Output the (x, y) coordinate of the center of the cell containing the given text.  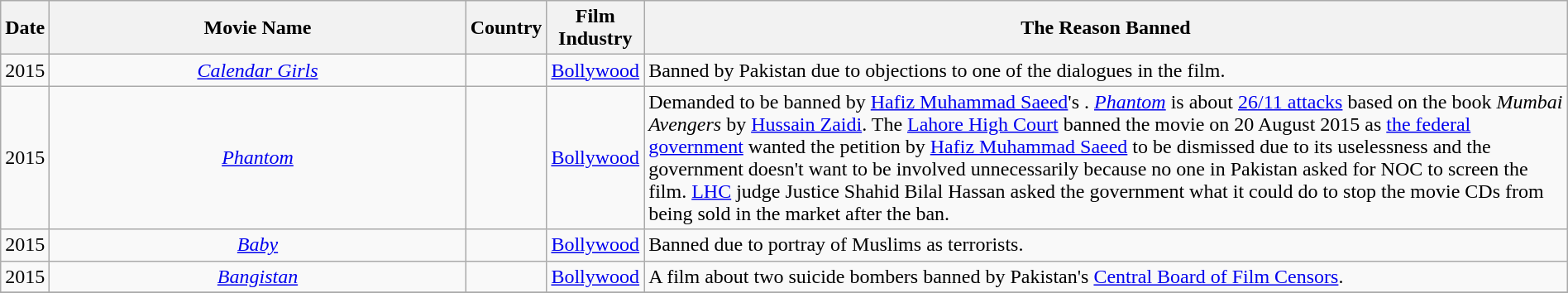
Bangistan (258, 276)
Calendar Girls (258, 70)
Date (25, 28)
Phantom (258, 157)
Film Industry (595, 28)
Baby (258, 245)
Banned by Pakistan due to objections to one of the dialogues in the film. (1107, 70)
Movie Name (258, 28)
A film about two suicide bombers banned by Pakistan's Central Board of Film Censors. (1107, 276)
The Reason Banned (1107, 28)
Banned due to portray of Muslims as terrorists. (1107, 245)
Country (506, 28)
